Capture the cell that displays the provided text and extract its (x, y) central coordinate. 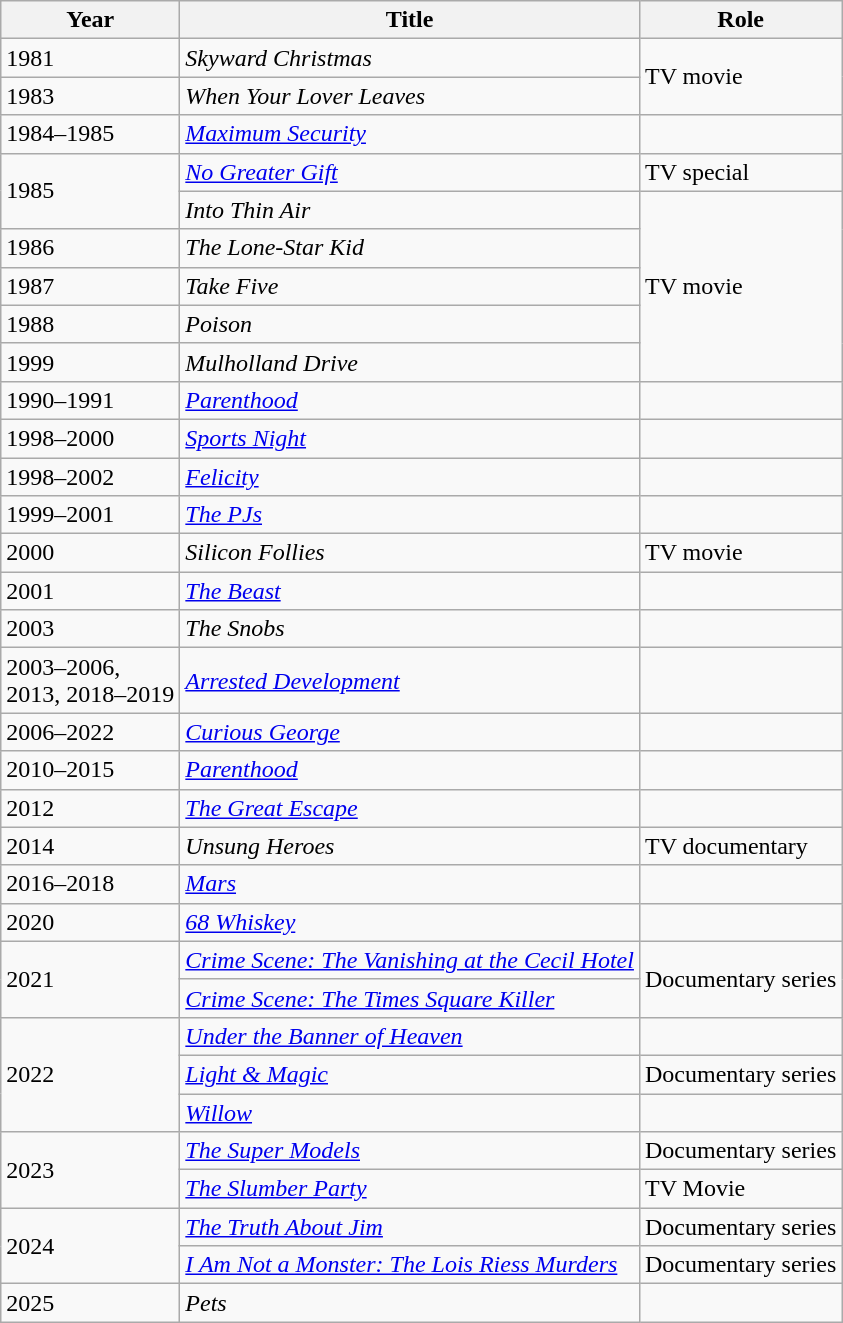
1998–2002 (90, 477)
TV documentary (740, 846)
The Beast (410, 591)
Poison (410, 324)
No Greater Gift (410, 172)
Skyward Christmas (410, 58)
Arrested Development (410, 680)
Sports Night (410, 438)
1999–2001 (90, 515)
I Am Not a Monster: The Lois Riess Murders (410, 1265)
When Your Lover Leaves (410, 96)
1985 (90, 191)
Role (740, 20)
Pets (410, 1303)
Year (90, 20)
Mulholland Drive (410, 362)
1988 (90, 324)
Silicon Follies (410, 553)
2003–2006,2013, 2018–2019 (90, 680)
2003 (90, 629)
1998–2000 (90, 438)
Title (410, 20)
2022 (90, 1074)
2025 (90, 1303)
Willow (410, 1113)
The Great Escape (410, 808)
1983 (90, 96)
2020 (90, 922)
2021 (90, 979)
Light & Magic (410, 1074)
The Slumber Party (410, 1189)
1999 (90, 362)
Curious George (410, 732)
Crime Scene: The Vanishing at the Cecil Hotel (410, 960)
1981 (90, 58)
Crime Scene: The Times Square Killer (410, 998)
TV special (740, 172)
Maximum Security (410, 134)
The Truth About Jim (410, 1227)
The Lone-Star Kid (410, 248)
2010–2015 (90, 770)
2000 (90, 553)
2001 (90, 591)
2012 (90, 808)
Unsung Heroes (410, 846)
The PJs (410, 515)
Under the Banner of Heaven (410, 1036)
The Snobs (410, 629)
1984–1985 (90, 134)
1987 (90, 286)
2024 (90, 1246)
1986 (90, 248)
2023 (90, 1170)
2014 (90, 846)
1990–1991 (90, 400)
TV Movie (740, 1189)
Felicity (410, 477)
The Super Models (410, 1151)
2006–2022 (90, 732)
68 Whiskey (410, 922)
Take Five (410, 286)
Mars (410, 884)
2016–2018 (90, 884)
Into Thin Air (410, 210)
